Extract the [X, Y] coordinate from the center of the cell holding the provided text.  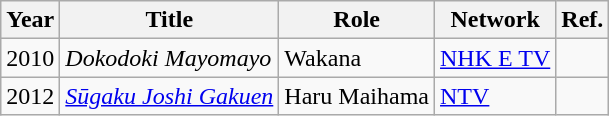
Role [357, 20]
NTV [496, 96]
Sūgaku Joshi Gakuen [170, 96]
Year [30, 20]
Dokodoki Mayomayo [170, 58]
Ref. [582, 20]
Wakana [357, 58]
Haru Maihama [357, 96]
Network [496, 20]
2010 [30, 58]
NHK E TV [496, 58]
Title [170, 20]
2012 [30, 96]
